Extract the [X, Y] coordinate from the center of the cell holding the provided text.  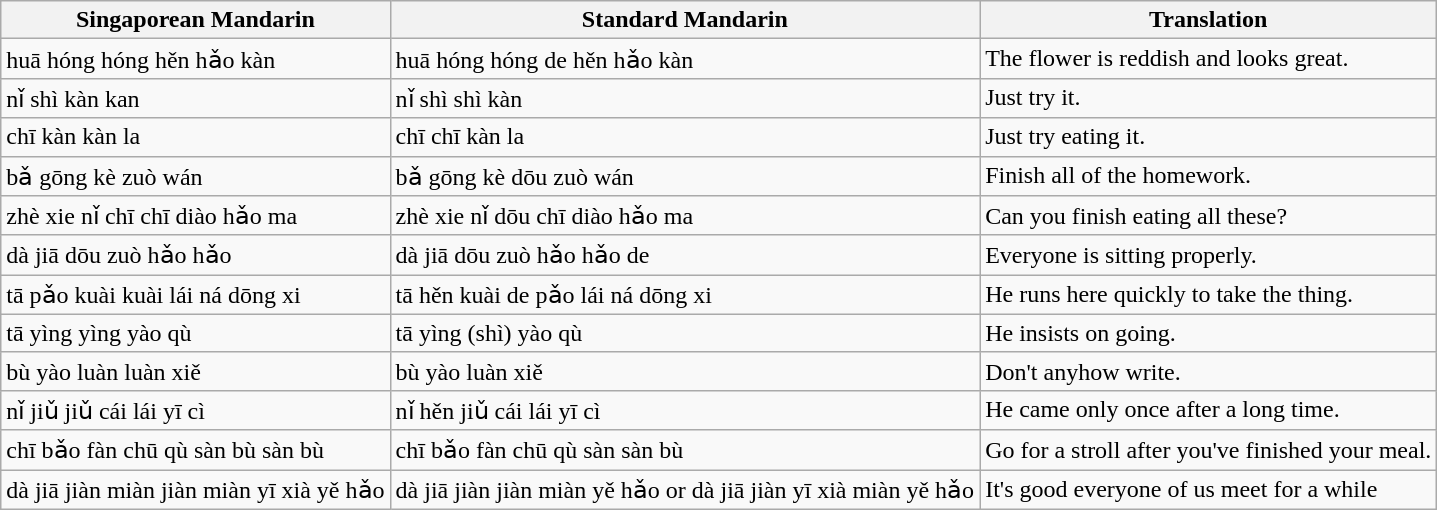
Don't anyhow write. [1208, 371]
tā pǎo kuài kuài lái ná dōng xi [196, 295]
nǐ shì kàn kan [196, 98]
tā yìng yìng yào qù [196, 333]
chī bǎo fàn chū qù sàn sàn bù [685, 450]
zhè xie nǐ dōu chī diào hǎo ma [685, 216]
nǐ shì shì kàn [685, 98]
Just try eating it. [1208, 137]
The flower is reddish and looks great. [1208, 59]
bǎ gōng kè dōu zuò wán [685, 176]
zhè xie nǐ chī chī diào hǎo ma [196, 216]
bù yào luàn luàn xiě [196, 371]
chī bǎo fàn chū qù sàn bù sàn bù [196, 450]
Just try it. [1208, 98]
nǐ jiǔ jiǔ cái lái yī cì [196, 410]
nǐ hěn jiǔ cái lái yī cì [685, 410]
huā hóng hóng de hěn hǎo kàn [685, 59]
dà jiā dōu zuò hǎo hǎo de [685, 255]
He insists on going. [1208, 333]
Singaporean Mandarin [196, 20]
Can you finish eating all these? [1208, 216]
Finish all of the homework. [1208, 176]
dà jiā jiàn miàn jiàn miàn yī xià yě hǎo [196, 490]
bǎ gōng kè zuò wán [196, 176]
dà jiā dōu zuò hǎo hǎo [196, 255]
Translation [1208, 20]
dà jiā jiàn jiàn miàn yě hǎo or dà jiā jiàn yī xià miàn yě hǎo [685, 490]
He came only once after a long time. [1208, 410]
Go for a stroll after you've finished your meal. [1208, 450]
chī kàn kàn la [196, 137]
chī chī kàn la [685, 137]
huā hóng hóng hěn hǎo kàn [196, 59]
Everyone is sitting properly. [1208, 255]
bù yào luàn xiě [685, 371]
Standard Mandarin [685, 20]
He runs here quickly to take the thing. [1208, 295]
tā yìng (shì) yào qù [685, 333]
It's good everyone of us meet for a while [1208, 490]
tā hěn kuài de pǎo lái ná dōng xi [685, 295]
